Pinpoint the cell where the given text exists, returning its (X, Y) midpoint coordinate. 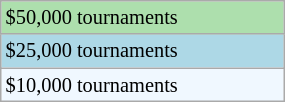
$25,000 tournaments (142, 51)
$50,000 tournaments (142, 17)
$10,000 tournaments (142, 85)
